Identify which cell holds the provided text, then report its (x, y) central coordinate. 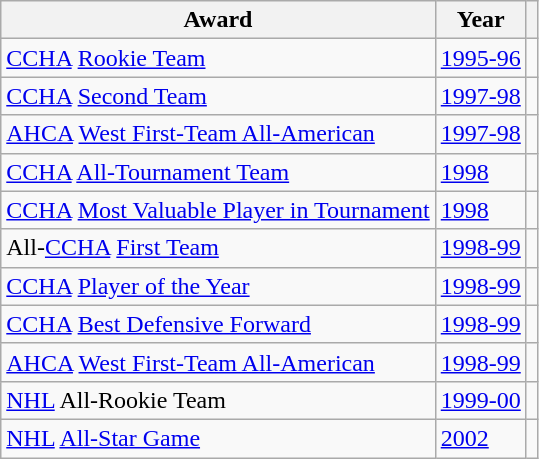
NHL All-Rookie Team (218, 400)
All-CCHA First Team (218, 248)
NHL All-Star Game (218, 438)
CCHA All-Tournament Team (218, 172)
CCHA Rookie Team (218, 58)
1995-96 (480, 58)
1999-00 (480, 400)
Year (480, 20)
CCHA Best Defensive Forward (218, 324)
Award (218, 20)
CCHA Most Valuable Player in Tournament (218, 210)
CCHA Player of the Year (218, 286)
CCHA Second Team (218, 96)
2002 (480, 438)
